Find where the given text appears and provide that cell's center as (x, y) coordinate. 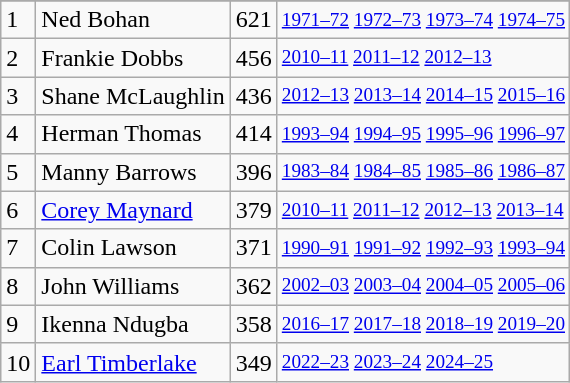
6 (18, 210)
Manny Barrows (133, 172)
1983–84 1984–85 1985–86 1986–87 (423, 172)
1 (18, 20)
Ned Bohan (133, 20)
436 (254, 96)
2010–11 2011–12 2012–13 (423, 58)
Herman Thomas (133, 134)
4 (18, 134)
349 (254, 362)
3 (18, 96)
379 (254, 210)
7 (18, 248)
Corey Maynard (133, 210)
2012–13 2013–14 2014–15 2015–16 (423, 96)
Ikenna Ndugba (133, 324)
2 (18, 58)
1990–91 1991–92 1992–93 1993–94 (423, 248)
5 (18, 172)
2022–23 2023–24 2024–25 (423, 362)
Frankie Dobbs (133, 58)
Colin Lawson (133, 248)
621 (254, 20)
1993–94 1994–95 1995–96 1996–97 (423, 134)
371 (254, 248)
2016–17 2017–18 2018–19 2019–20 (423, 324)
John Williams (133, 286)
8 (18, 286)
9 (18, 324)
10 (18, 362)
Shane McLaughlin (133, 96)
2002–03 2003–04 2004–05 2005–06 (423, 286)
358 (254, 324)
414 (254, 134)
Earl Timberlake (133, 362)
1971–72 1972–73 1973–74 1974–75 (423, 20)
456 (254, 58)
396 (254, 172)
2010–11 2011–12 2012–13 2013–14 (423, 210)
362 (254, 286)
